Detect which cell encompasses the target text, then output its [X, Y] center coordinate. 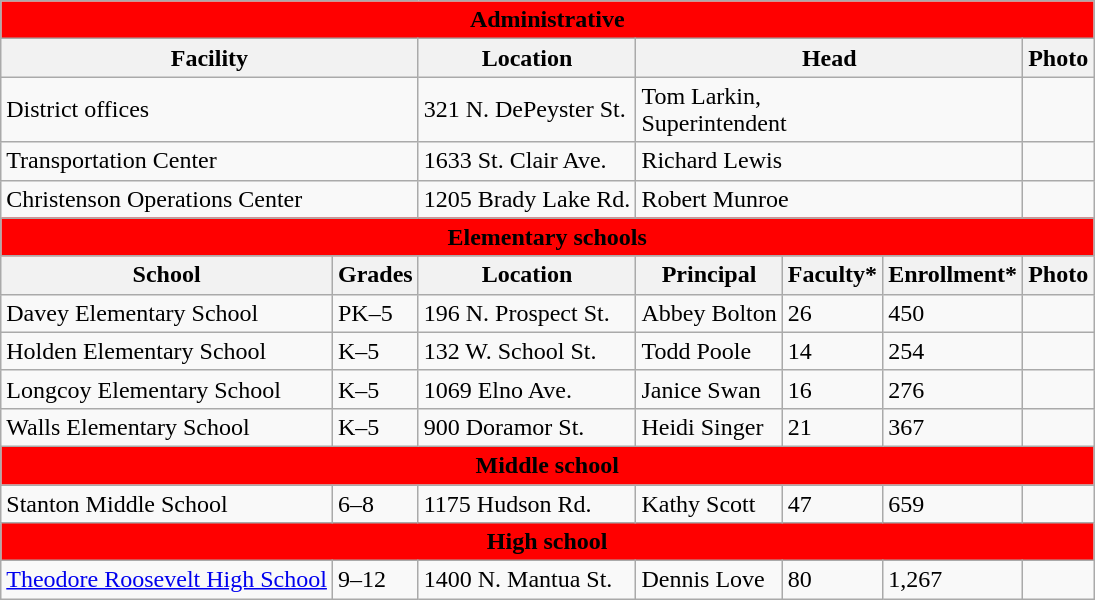
Holden Elementary School [167, 351]
Kathy Scott [709, 503]
Facility [210, 58]
Christenson Operations Center [210, 199]
14 [832, 351]
321 N. DePeyster St. [527, 110]
254 [953, 351]
District offices [210, 110]
1205 Brady Lake Rd. [527, 199]
9–12 [375, 580]
21 [832, 427]
16 [832, 389]
1633 St. Clair Ave. [527, 161]
PK–5 [375, 313]
School [167, 275]
1069 Elno Ave. [527, 389]
659 [953, 503]
900 Doramor St. [527, 427]
367 [953, 427]
Faculty* [832, 275]
Walls Elementary School [167, 427]
Head [830, 58]
80 [832, 580]
High school [548, 542]
Elementary schools [548, 237]
47 [832, 503]
Tom Larkin,Superintendent [830, 110]
Middle school [548, 465]
Theodore Roosevelt High School [167, 580]
196 N. Prospect St. [527, 313]
Abbey Bolton [709, 313]
Transportation Center [210, 161]
Dennis Love [709, 580]
Davey Elementary School [167, 313]
Grades [375, 275]
Administrative [548, 20]
Stanton Middle School [167, 503]
1,267 [953, 580]
Principal [709, 275]
1175 Hudson Rd. [527, 503]
Richard Lewis [830, 161]
6–8 [375, 503]
Robert Munroe [830, 199]
26 [832, 313]
Todd Poole [709, 351]
1400 N. Mantua St. [527, 580]
Longcoy Elementary School [167, 389]
Janice Swan [709, 389]
276 [953, 389]
450 [953, 313]
Enrollment* [953, 275]
132 W. School St. [527, 351]
Heidi Singer [709, 427]
